Identify which cell holds the provided text, then report its [x, y] central coordinate. 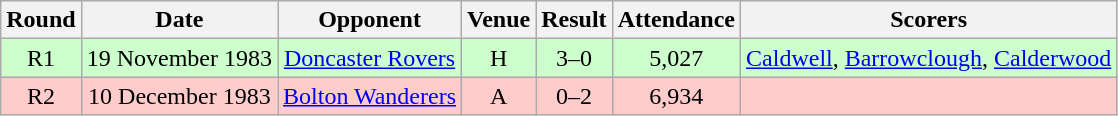
Date [179, 20]
0–2 [574, 96]
3–0 [574, 58]
5,027 [676, 58]
R1 [41, 58]
Caldwell, Barrowclough, Calderwood [929, 58]
H [499, 58]
Venue [499, 20]
R2 [41, 96]
Doncaster Rovers [370, 58]
Opponent [370, 20]
Scorers [929, 20]
Attendance [676, 20]
6,934 [676, 96]
10 December 1983 [179, 96]
Result [574, 20]
Round [41, 20]
Bolton Wanderers [370, 96]
19 November 1983 [179, 58]
A [499, 96]
